Capture the cell that displays the provided text and extract its [x, y] central coordinate. 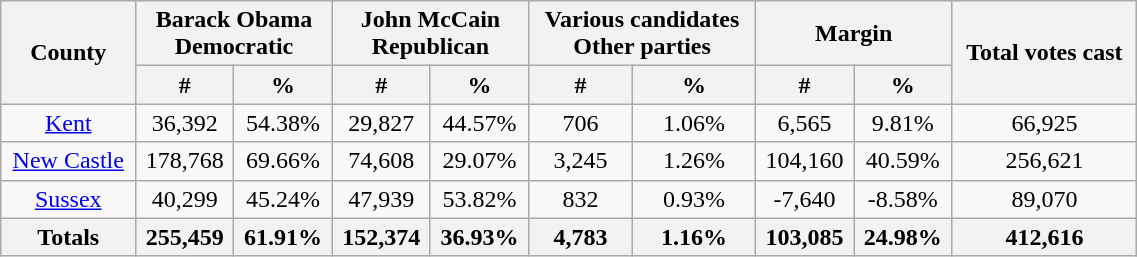
47,939 [381, 199]
178,768 [185, 161]
John McCainRepublican [430, 34]
40.59% [903, 161]
104,160 [804, 161]
103,085 [804, 237]
Margin [853, 34]
69.66% [283, 161]
36.93% [479, 237]
412,616 [1044, 237]
-8.58% [903, 199]
36,392 [185, 123]
706 [581, 123]
3,245 [581, 161]
-7,640 [804, 199]
255,459 [185, 237]
29,827 [381, 123]
29.07% [479, 161]
44.57% [479, 123]
45.24% [283, 199]
4,783 [581, 237]
Total votes cast [1044, 52]
1.06% [694, 123]
53.82% [479, 199]
1.16% [694, 237]
40,299 [185, 199]
County [68, 52]
9.81% [903, 123]
0.93% [694, 199]
54.38% [283, 123]
New Castle [68, 161]
Various candidatesOther parties [642, 34]
Kent [68, 123]
Totals [68, 237]
24.98% [903, 237]
89,070 [1044, 199]
1.26% [694, 161]
832 [581, 199]
74,608 [381, 161]
Sussex [68, 199]
152,374 [381, 237]
Barack ObamaDemocratic [234, 34]
61.91% [283, 237]
6,565 [804, 123]
66,925 [1044, 123]
256,621 [1044, 161]
